Locate the cell with the specified text and output its [x, y] center coordinate. 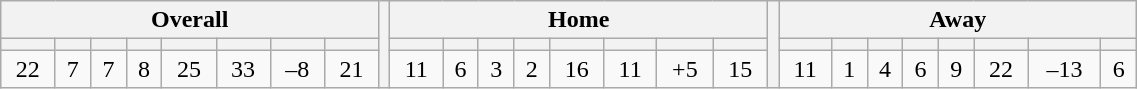
–13 [1064, 69]
–8 [297, 69]
33 [243, 69]
+5 [686, 69]
25 [189, 69]
3 [496, 69]
15 [740, 69]
16 [577, 69]
9 [956, 69]
Home [578, 20]
Overall [190, 20]
8 [144, 69]
1 [849, 69]
Away [958, 20]
2 [532, 69]
21 [351, 69]
4 [885, 69]
